Return the [x, y] coordinate for the center point of the cell that contains the specified text.  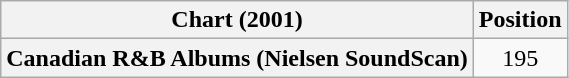
Canadian R&B Albums (Nielsen SoundScan) [238, 58]
195 [520, 58]
Chart (2001) [238, 20]
Position [520, 20]
